Search for the cell housing the specified text and yield its [x, y] center coordinate. 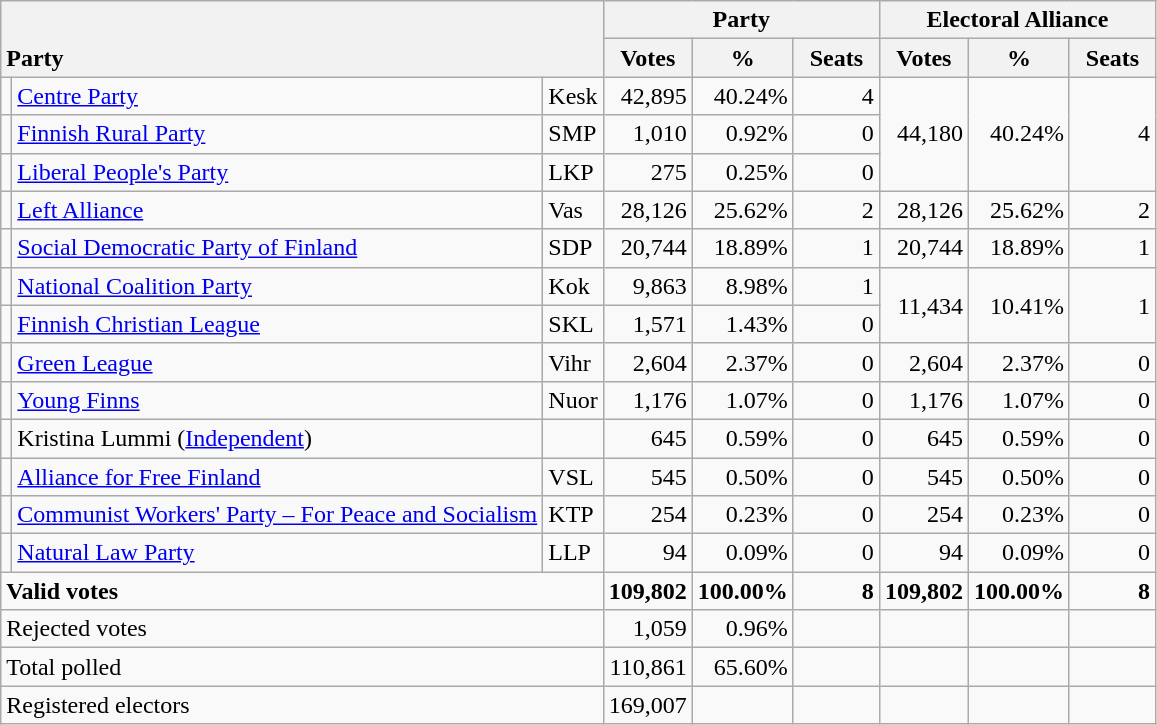
1.43% [742, 324]
8.98% [742, 286]
Social Democratic Party of Finland [278, 248]
Green League [278, 362]
1,571 [648, 324]
10.41% [1018, 305]
Kesk [573, 96]
Registered electors [302, 705]
LKP [573, 172]
0.92% [742, 134]
0.96% [742, 629]
Finnish Rural Party [278, 134]
1,010 [648, 134]
Kristina Lummi (Independent) [278, 438]
SMP [573, 134]
National Coalition Party [278, 286]
Vas [573, 210]
Electoral Alliance [1017, 20]
Left Alliance [278, 210]
KTP [573, 515]
110,861 [648, 667]
Centre Party [278, 96]
Young Finns [278, 400]
11,434 [924, 305]
275 [648, 172]
Rejected votes [302, 629]
Valid votes [302, 591]
Communist Workers' Party – For Peace and Socialism [278, 515]
0.25% [742, 172]
SDP [573, 248]
Nuor [573, 400]
42,895 [648, 96]
Kok [573, 286]
Total polled [302, 667]
VSL [573, 477]
Finnish Christian League [278, 324]
44,180 [924, 134]
LLP [573, 553]
9,863 [648, 286]
Alliance for Free Finland [278, 477]
169,007 [648, 705]
Natural Law Party [278, 553]
Liberal People's Party [278, 172]
SKL [573, 324]
1,059 [648, 629]
65.60% [742, 667]
Vihr [573, 362]
